Return [x, y] of the center of cell containing provided text 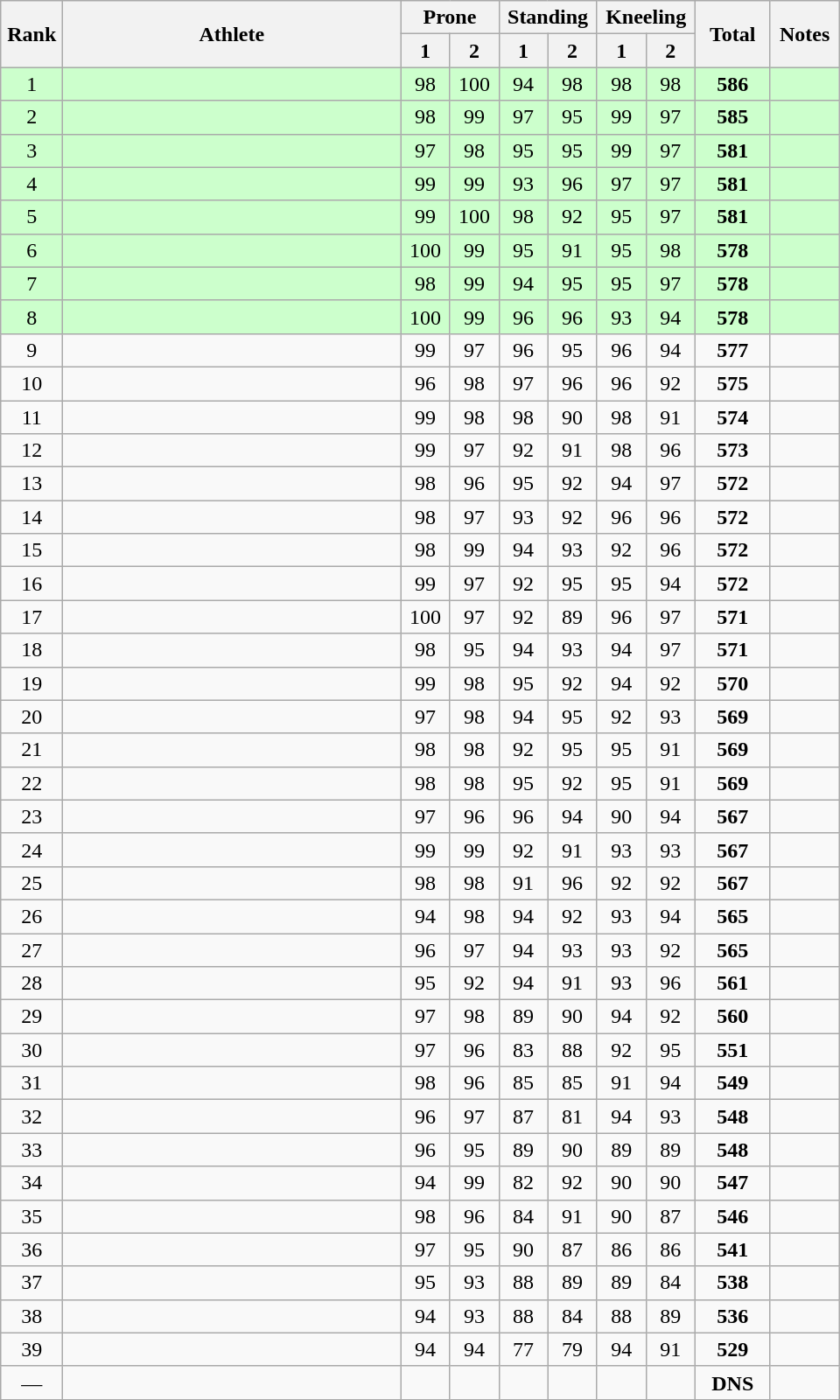
22 [31, 783]
547 [732, 1183]
26 [31, 916]
8 [31, 317]
586 [732, 84]
Rank [31, 34]
23 [31, 816]
77 [523, 1349]
21 [31, 750]
Standing [548, 17]
5 [31, 217]
27 [31, 949]
4 [31, 184]
17 [31, 617]
12 [31, 451]
29 [31, 1017]
14 [31, 517]
28 [31, 983]
10 [31, 383]
570 [732, 683]
15 [31, 550]
541 [732, 1249]
36 [31, 1249]
Prone [450, 17]
20 [31, 717]
30 [31, 1050]
573 [732, 451]
3 [31, 150]
Kneeling [646, 17]
82 [523, 1183]
35 [31, 1216]
6 [31, 250]
19 [31, 683]
18 [31, 650]
25 [31, 883]
561 [732, 983]
577 [732, 350]
574 [732, 417]
24 [31, 850]
575 [732, 383]
546 [732, 1216]
Notes [805, 34]
39 [31, 1349]
560 [732, 1017]
536 [732, 1316]
81 [572, 1116]
529 [732, 1349]
538 [732, 1283]
37 [31, 1283]
16 [31, 584]
Total [732, 34]
549 [732, 1083]
32 [31, 1116]
Athlete [232, 34]
13 [31, 484]
9 [31, 350]
34 [31, 1183]
585 [732, 117]
83 [523, 1050]
11 [31, 417]
551 [732, 1050]
7 [31, 283]
— [31, 1382]
DNS [732, 1382]
31 [31, 1083]
79 [572, 1349]
33 [31, 1150]
38 [31, 1316]
